Extract the (X, Y) coordinate from the center of the cell holding the provided text.  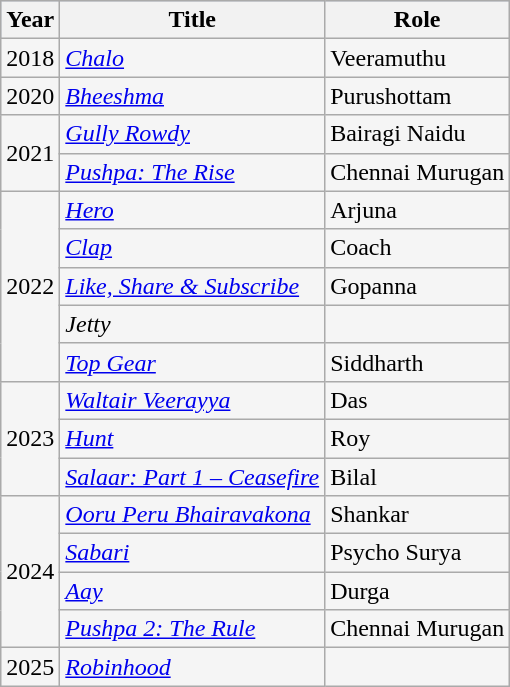
Year (30, 20)
Aay (192, 591)
Bheeshma (192, 96)
Bairagi Naidu (418, 134)
Salaar: Part 1 – Ceasefire (192, 477)
Clap (192, 248)
Hero (192, 210)
Like, Share & Subscribe (192, 286)
2018 (30, 58)
Chalo (192, 58)
Role (418, 20)
Gully Rowdy (192, 134)
Sabari (192, 553)
Ooru Peru Bhairavakona (192, 515)
Jetty (192, 324)
Hunt (192, 438)
Title (192, 20)
Coach (418, 248)
2025 (30, 667)
Bilal (418, 477)
Das (418, 400)
Shankar (418, 515)
Pushpa: The Rise (192, 172)
2022 (30, 286)
Top Gear (192, 362)
2024 (30, 572)
2023 (30, 438)
2021 (30, 153)
Waltair Veerayya (192, 400)
Purushottam (418, 96)
Pushpa 2: The Rule (192, 629)
Gopanna (418, 286)
Veeramuthu (418, 58)
Siddharth (418, 362)
Durga (418, 591)
Roy (418, 438)
Psycho Surya (418, 553)
Arjuna (418, 210)
2020 (30, 96)
Robinhood (192, 667)
